Locate the cell with the specified text and output its [x, y] center coordinate. 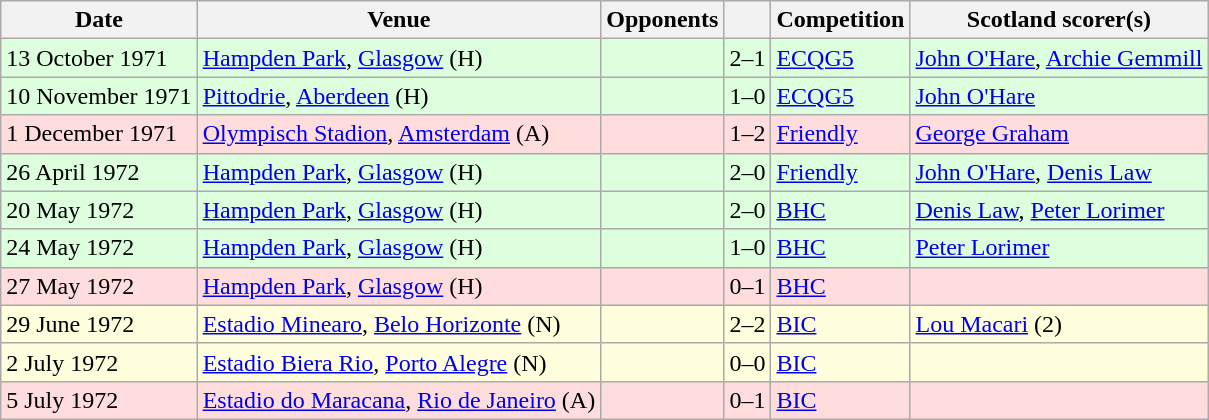
20 May 1972 [99, 210]
26 April 1972 [99, 172]
2–2 [748, 324]
5 July 1972 [99, 400]
George Graham [1059, 134]
13 October 1971 [99, 58]
Denis Law, Peter Lorimer [1059, 210]
2 July 1972 [99, 362]
Estadio do Maracana, Rio de Janeiro (A) [399, 400]
John O'Hare, Archie Gemmill [1059, 58]
Olympisch Stadion, Amsterdam (A) [399, 134]
John O'Hare [1059, 96]
John O'Hare, Denis Law [1059, 172]
2–1 [748, 58]
1 December 1971 [99, 134]
24 May 1972 [99, 248]
29 June 1972 [99, 324]
Estadio Biera Rio, Porto Alegre (N) [399, 362]
0–0 [748, 362]
Venue [399, 20]
Peter Lorimer [1059, 248]
1–2 [748, 134]
27 May 1972 [99, 286]
Opponents [662, 20]
10 November 1971 [99, 96]
Lou Macari (2) [1059, 324]
Estadio Minearo, Belo Horizonte (N) [399, 324]
Pittodrie, Aberdeen (H) [399, 96]
Scotland scorer(s) [1059, 20]
Competition [840, 20]
Date [99, 20]
